Pinpoint the cell where the given text exists, returning its (X, Y) midpoint coordinate. 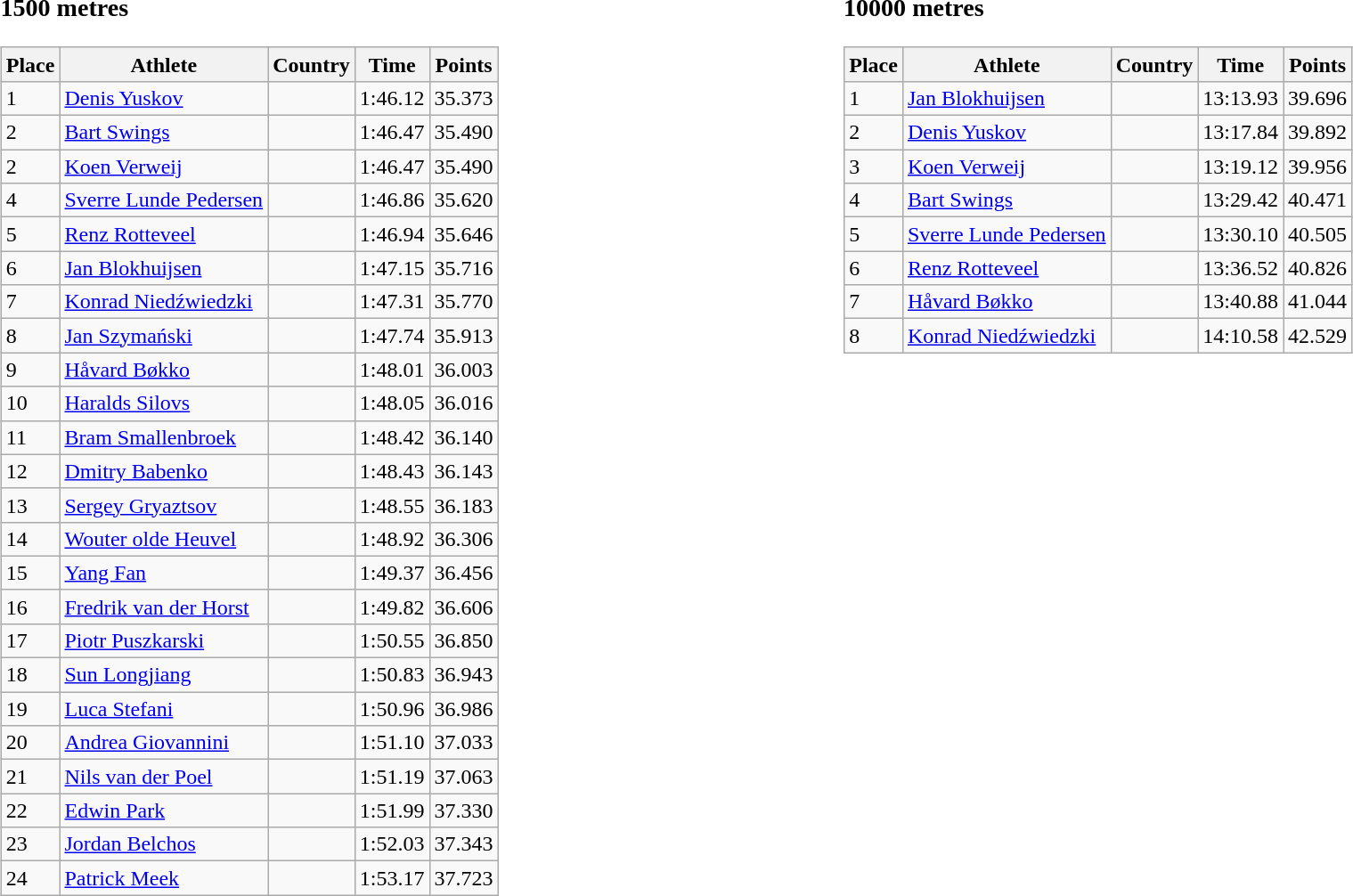
Andrea Giovannini (164, 743)
1:48.92 (392, 539)
41.044 (1318, 302)
39.956 (1318, 167)
23 (30, 844)
Bram Smallenbroek (164, 437)
Sergey Gryaztsov (164, 505)
1:46.94 (392, 234)
14:10.58 (1241, 336)
19 (30, 709)
37.723 (463, 878)
13:40.88 (1241, 302)
13:13.93 (1241, 98)
1:47.31 (392, 302)
1:46.86 (392, 200)
10 (30, 403)
Jan Szymański (164, 336)
20 (30, 743)
36.003 (463, 370)
35.770 (463, 302)
39.696 (1318, 98)
16 (30, 607)
1:47.74 (392, 336)
36.456 (463, 573)
39.892 (1318, 133)
1:50.83 (392, 675)
Fredrik van der Horst (164, 607)
40.471 (1318, 200)
Wouter olde Heuvel (164, 539)
Dmitry Babenko (164, 471)
14 (30, 539)
1:50.96 (392, 709)
Yang Fan (164, 573)
Haralds Silovs (164, 403)
1:48.42 (392, 437)
1:53.17 (392, 878)
36.016 (463, 403)
Jordan Belchos (164, 844)
37.063 (463, 777)
Sun Longjiang (164, 675)
1:46.12 (392, 98)
37.330 (463, 810)
Nils van der Poel (164, 777)
15 (30, 573)
1:51.10 (392, 743)
36.183 (463, 505)
1:48.55 (392, 505)
Piotr Puszkarski (164, 640)
36.850 (463, 640)
35.620 (463, 200)
40.826 (1318, 268)
13:30.10 (1241, 234)
36.143 (463, 471)
Edwin Park (164, 810)
1:49.82 (392, 607)
37.343 (463, 844)
1:52.03 (392, 844)
36.306 (463, 539)
1:51.19 (392, 777)
13:36.52 (1241, 268)
9 (30, 370)
35.373 (463, 98)
13:29.42 (1241, 200)
36.606 (463, 607)
1:48.01 (392, 370)
1:51.99 (392, 810)
3 (874, 167)
36.986 (463, 709)
1:48.05 (392, 403)
36.943 (463, 675)
36.140 (463, 437)
40.505 (1318, 234)
1:48.43 (392, 471)
1:47.15 (392, 268)
21 (30, 777)
18 (30, 675)
13:17.84 (1241, 133)
Luca Stefani (164, 709)
22 (30, 810)
12 (30, 471)
1:50.55 (392, 640)
13:19.12 (1241, 167)
37.033 (463, 743)
1:49.37 (392, 573)
Patrick Meek (164, 878)
35.716 (463, 268)
13 (30, 505)
35.913 (463, 336)
17 (30, 640)
11 (30, 437)
35.646 (463, 234)
42.529 (1318, 336)
24 (30, 878)
